Return [x, y] of the center of cell containing provided text 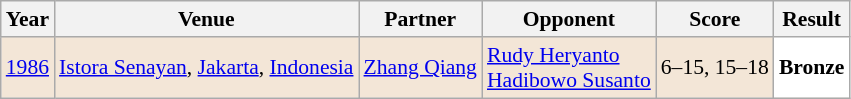
1986 [28, 68]
Year [28, 19]
6–15, 15–18 [715, 68]
Result [812, 19]
Istora Senayan, Jakarta, Indonesia [206, 68]
Bronze [812, 68]
Score [715, 19]
Venue [206, 19]
Rudy Heryanto Hadibowo Susanto [569, 68]
Opponent [569, 19]
Partner [420, 19]
Zhang Qiang [420, 68]
